Identify which cell holds the provided text, then report its [X, Y] central coordinate. 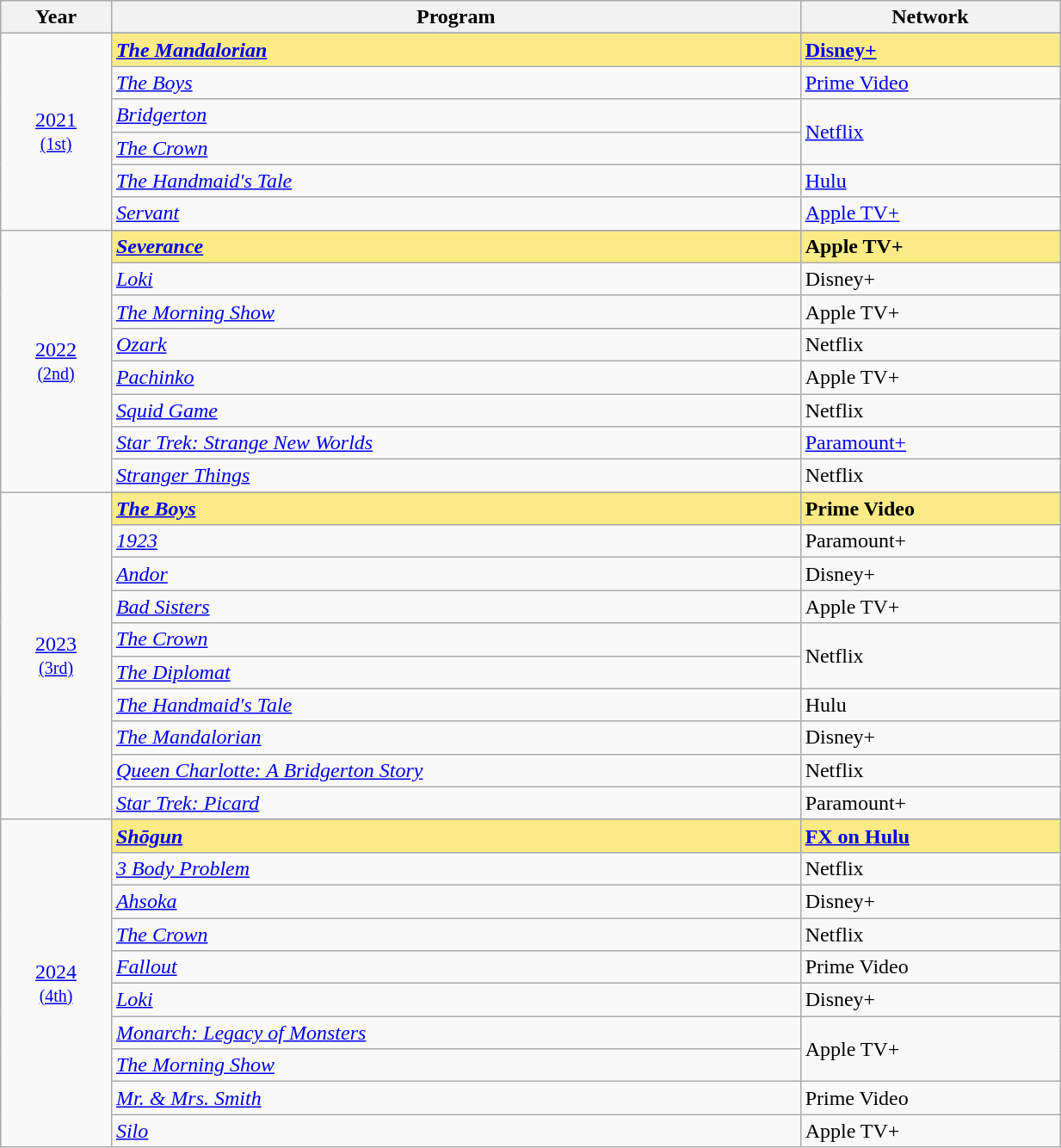
Program [456, 17]
Silo [456, 1131]
Andor [456, 574]
Network [930, 17]
FX on Hulu [930, 836]
Star Trek: Strange New Worlds [456, 443]
Queen Charlotte: A Bridgerton Story [456, 770]
Squid Game [456, 410]
Fallout [456, 967]
3 Body Problem [456, 868]
2023(3rd) [57, 656]
Bridgerton [456, 115]
1923 [456, 541]
2022(2nd) [57, 361]
Severance [456, 246]
Bad Sisters [456, 607]
Year [57, 17]
Ozark [456, 344]
Monarch: Legacy of Monsters [456, 1033]
Shōgun [456, 836]
Stranger Things [456, 476]
The Diplomat [456, 672]
Mr. & Mrs. Smith [456, 1098]
Servant [456, 213]
Ahsoka [456, 901]
2021(1st) [57, 132]
Pachinko [456, 377]
2024(4th) [57, 983]
Star Trek: Picard [456, 803]
